Locate the cell with the specified text and output its (X, Y) center coordinate. 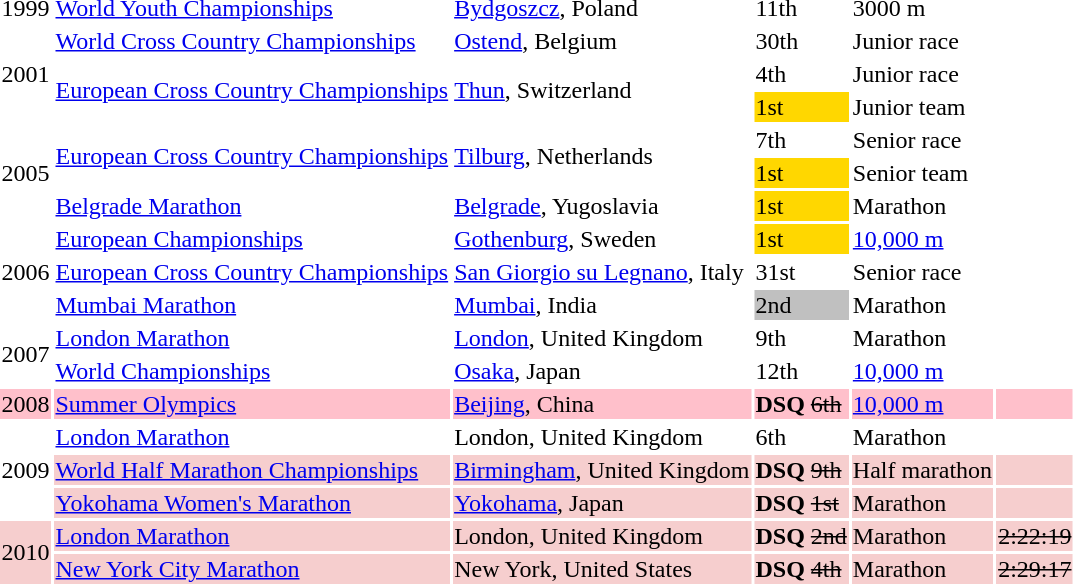
12th (801, 371)
2:29:17 (1035, 569)
Thun, Switzerland (602, 90)
Senior team (922, 173)
Belgrade Marathon (252, 206)
2005 (26, 173)
Beijing, China (602, 404)
DSQ 6th (801, 404)
2007 (26, 354)
Half marathon (922, 470)
Tilburg, Netherlands (602, 156)
San Giorgio su Legnano, Italy (602, 272)
European Championships (252, 239)
7th (801, 140)
6th (801, 437)
2006 (26, 272)
Summer Olympics (252, 404)
DSQ 4th (801, 569)
Mumbai, India (602, 305)
World Championships (252, 371)
2009 (26, 470)
Birmingham, United Kingdom (602, 470)
New York City Marathon (252, 569)
Gothenburg, Sweden (602, 239)
DSQ 9th (801, 470)
DSQ 1st (801, 503)
Belgrade, Yugoslavia (602, 206)
2:22:19 (1035, 536)
World Half Marathon Championships (252, 470)
DSQ 2nd (801, 536)
2001 (26, 74)
Ostend, Belgium (602, 41)
Yokohama, Japan (602, 503)
30th (801, 41)
2008 (26, 404)
World Cross Country Championships (252, 41)
Yokohama Women's Marathon (252, 503)
New York, United States (602, 569)
Mumbai Marathon (252, 305)
Osaka, Japan (602, 371)
31st (801, 272)
4th (801, 74)
Junior team (922, 107)
2nd (801, 305)
9th (801, 338)
2010 (26, 552)
